For the text-containing cell, return its midpoint in [X, Y] coordinate format. 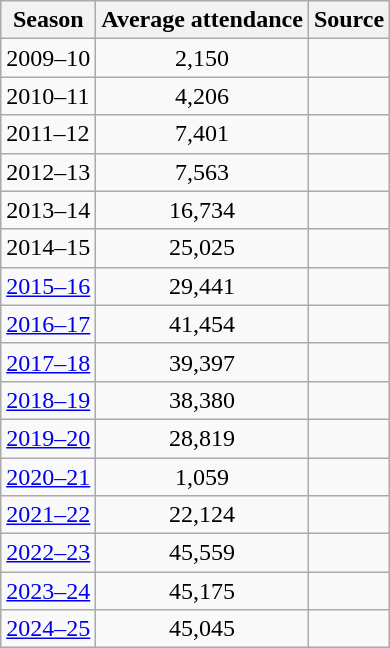
22,124 [202, 515]
28,819 [202, 438]
45,045 [202, 629]
38,380 [202, 400]
7,563 [202, 172]
1,059 [202, 477]
2014–15 [48, 248]
2,150 [202, 58]
2010–11 [48, 96]
Source [348, 20]
2022–23 [48, 553]
29,441 [202, 286]
2009–10 [48, 58]
25,025 [202, 248]
2015–16 [48, 286]
2019–20 [48, 438]
2011–12 [48, 134]
2013–14 [48, 210]
7,401 [202, 134]
2020–21 [48, 477]
Average attendance [202, 20]
2021–22 [48, 515]
2018–19 [48, 400]
39,397 [202, 362]
41,454 [202, 324]
2024–25 [48, 629]
2016–17 [48, 324]
45,175 [202, 591]
2023–24 [48, 591]
2017–18 [48, 362]
16,734 [202, 210]
4,206 [202, 96]
Season [48, 20]
2012–13 [48, 172]
45,559 [202, 553]
